Extract the [X, Y] coordinate from the center of the cell holding the provided text.  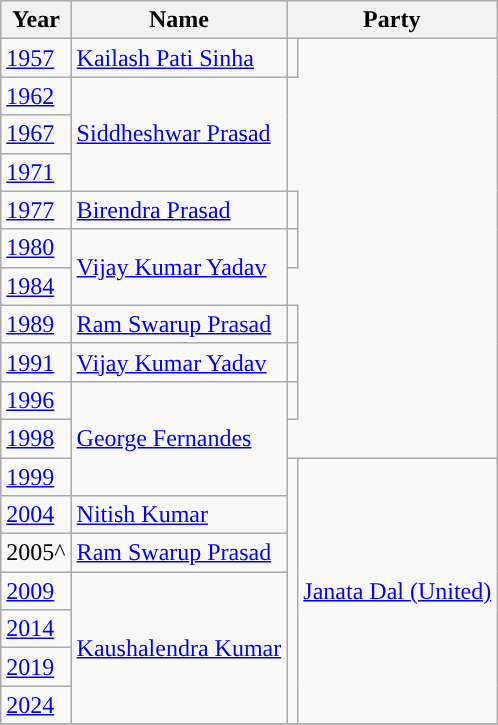
2004 [36, 515]
Kailash Pati Sinha [179, 58]
Kaushalendra Kumar [179, 648]
2024 [36, 705]
1980 [36, 248]
1967 [36, 134]
George Fernandes [179, 438]
1971 [36, 172]
2009 [36, 591]
2014 [36, 629]
1998 [36, 438]
Janata Dal (United) [398, 591]
Birendra Prasad [179, 210]
1991 [36, 362]
Party [392, 20]
2019 [36, 667]
1996 [36, 400]
1999 [36, 477]
1977 [36, 210]
Name [179, 20]
Nitish Kumar [179, 515]
1962 [36, 96]
1989 [36, 324]
1957 [36, 58]
Year [36, 20]
1984 [36, 286]
Siddheshwar Prasad [179, 134]
2005^ [36, 553]
